Pinpoint the cell where the given text exists, returning its [x, y] midpoint coordinate. 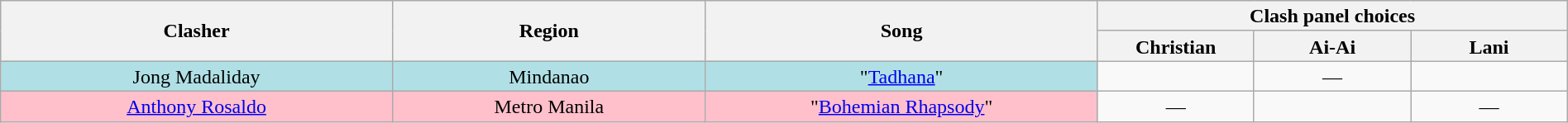
Anthony Rosaldo [197, 106]
Mindanao [549, 76]
Lani [1489, 46]
Clasher [197, 31]
"Bohemian Rhapsody" [901, 106]
Song [901, 31]
Clash panel choices [1332, 17]
Metro Manila [549, 106]
Jong Madaliday [197, 76]
Christian [1176, 46]
Region [549, 31]
"Tadhana" [901, 76]
Ai-Ai [1331, 46]
